From the cell containing the given text, extract its center point as (x, y) coordinate. 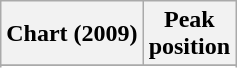
Chart (2009) (72, 34)
Peak position (189, 34)
